Provide the [x, y] coordinate of the cell's center where the given text is located.  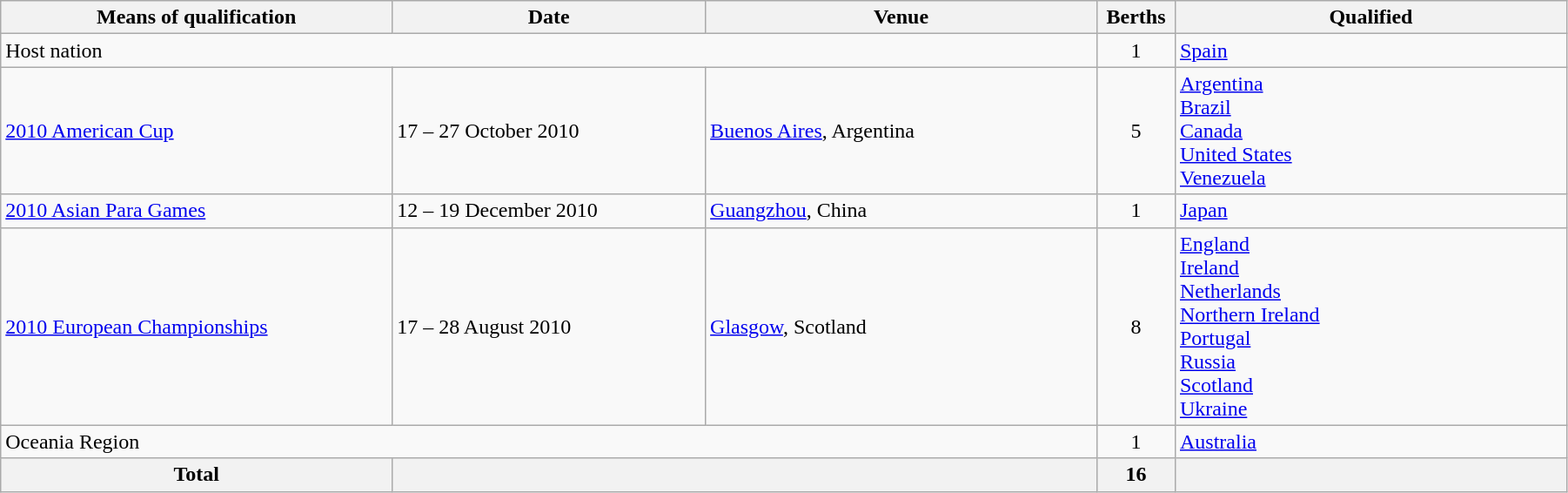
5 [1136, 131]
Oceania Region [549, 442]
England Ireland Netherlands Northern Ireland Portugal Russia Scotland Ukraine [1370, 326]
Host nation [549, 51]
Argentina Brazil Canada United States Venezuela [1370, 131]
12 – 19 December 2010 [549, 211]
Glasgow, Scotland [901, 326]
8 [1136, 326]
Qualified [1370, 17]
Guangzhou, China [901, 211]
16 [1136, 475]
2010 American Cup [197, 131]
Buenos Aires, Argentina [901, 131]
17 – 28 August 2010 [549, 326]
Means of qualification [197, 17]
Date [549, 17]
17 – 27 October 2010 [549, 131]
Venue [901, 17]
2010 Asian Para Games [197, 211]
Japan [1370, 211]
Australia [1370, 442]
Berths [1136, 17]
Spain [1370, 51]
2010 European Championships [197, 326]
Total [197, 475]
